From the cell containing the given text, extract its center point as (x, y) coordinate. 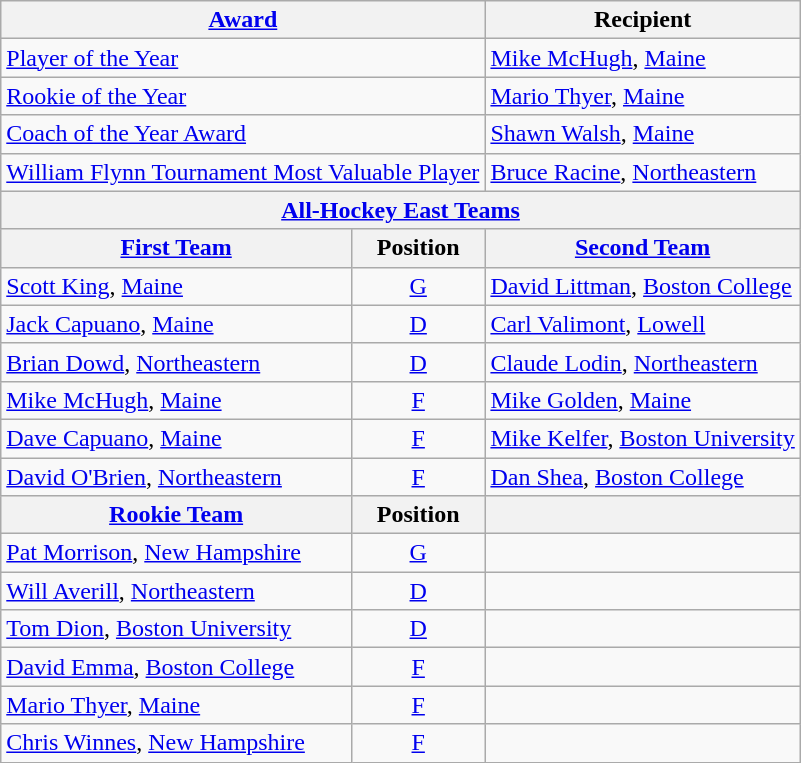
David Littman, Boston College (642, 286)
Shawn Walsh, Maine (642, 134)
Claude Lodin, Northeastern (642, 362)
Dan Shea, Boston College (642, 477)
Recipient (642, 20)
First Team (176, 248)
Rookie Team (176, 515)
Bruce Racine, Northeastern (642, 172)
Brian Dowd, Northeastern (176, 362)
Scott King, Maine (176, 286)
Will Averill, Northeastern (176, 591)
Jack Capuano, Maine (176, 324)
Rookie of the Year (243, 96)
Award (243, 20)
David O'Brien, Northeastern (176, 477)
Dave Capuano, Maine (176, 438)
Mike Kelfer, Boston University (642, 438)
Pat Morrison, New Hampshire (176, 553)
All-Hockey East Teams (401, 210)
Mike Golden, Maine (642, 400)
David Emma, Boston College (176, 667)
Carl Valimont, Lowell (642, 324)
Player of the Year (243, 58)
William Flynn Tournament Most Valuable Player (243, 172)
Chris Winnes, New Hampshire (176, 743)
Coach of the Year Award (243, 134)
Second Team (642, 248)
Tom Dion, Boston University (176, 629)
